Determine the (X, Y) coordinate at the center of the cell enclosing the given text.  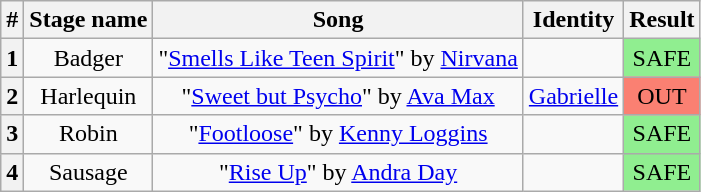
Harlequin (88, 96)
Badger (88, 58)
Gabrielle (573, 96)
Stage name (88, 20)
Song (338, 20)
1 (12, 58)
"Rise Up" by Andra Day (338, 172)
4 (12, 172)
Result (662, 20)
Identity (573, 20)
Sausage (88, 172)
"Footloose" by Kenny Loggins (338, 134)
Robin (88, 134)
3 (12, 134)
2 (12, 96)
"Smells Like Teen Spirit" by Nirvana (338, 58)
"Sweet but Psycho" by Ava Max (338, 96)
OUT (662, 96)
# (12, 20)
